Extract the [x, y] coordinate from the center of the cell holding the provided text.  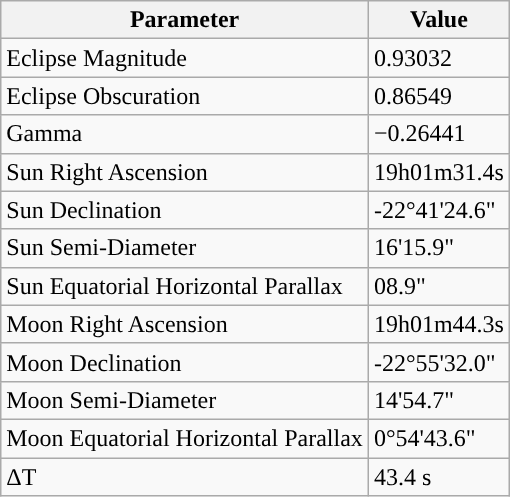
Value [438, 20]
Eclipse Magnitude [185, 58]
19h01m31.4s [438, 172]
−0.26441 [438, 134]
43.4 s [438, 477]
16'15.9" [438, 248]
-22°41'24.6" [438, 210]
Moon Right Ascension [185, 324]
0°54'43.6" [438, 438]
08.9" [438, 286]
Sun Right Ascension [185, 172]
Gamma [185, 134]
Moon Declination [185, 362]
Moon Equatorial Horizontal Parallax [185, 438]
0.93032 [438, 58]
Moon Semi-Diameter [185, 400]
Sun Semi-Diameter [185, 248]
-22°55'32.0" [438, 362]
14'54.7" [438, 400]
ΔT [185, 477]
0.86549 [438, 96]
Sun Declination [185, 210]
Sun Equatorial Horizontal Parallax [185, 286]
Parameter [185, 20]
Eclipse Obscuration [185, 96]
19h01m44.3s [438, 324]
